Pinpoint the cell where the given text exists, returning its (x, y) midpoint coordinate. 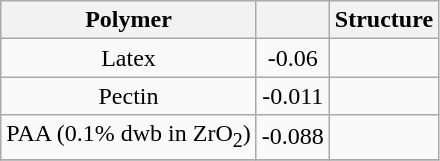
Latex (129, 58)
-0.011 (292, 96)
-0.088 (292, 137)
-0.06 (292, 58)
Polymer (129, 20)
Structure (384, 20)
Pectin (129, 96)
PAA (0.1% dwb in ZrO2) (129, 137)
